Extract the (X, Y) coordinate from the center of the cell holding the provided text.  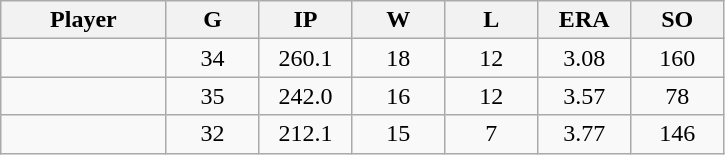
32 (212, 134)
146 (678, 134)
7 (492, 134)
W (398, 20)
35 (212, 96)
78 (678, 96)
18 (398, 58)
3.57 (584, 96)
SO (678, 20)
160 (678, 58)
260.1 (306, 58)
L (492, 20)
3.77 (584, 134)
15 (398, 134)
212.1 (306, 134)
242.0 (306, 96)
G (212, 20)
IP (306, 20)
ERA (584, 20)
3.08 (584, 58)
16 (398, 96)
34 (212, 58)
Player (84, 20)
